Output the (x, y) coordinate of the center of the cell containing the given text.  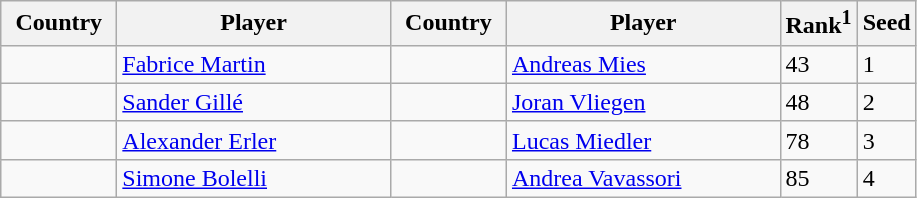
Alexander Erler (254, 140)
Andrea Vavassori (643, 178)
43 (818, 64)
Joran Vliegen (643, 102)
Rank1 (818, 24)
85 (818, 178)
1 (886, 64)
2 (886, 102)
Lucas Miedler (643, 140)
4 (886, 178)
Seed (886, 24)
Simone Bolelli (254, 178)
78 (818, 140)
48 (818, 102)
Andreas Mies (643, 64)
Sander Gillé (254, 102)
3 (886, 140)
Fabrice Martin (254, 64)
